Output the [X, Y] coordinate of the center of the cell containing the given text.  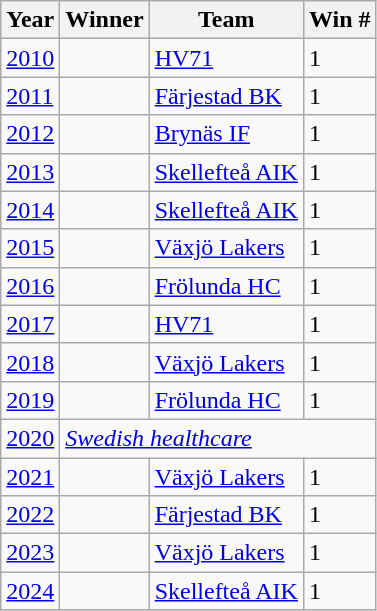
2017 [30, 324]
2022 [30, 515]
2011 [30, 96]
2020 [30, 438]
2016 [30, 286]
2018 [30, 362]
Brynäs IF [226, 134]
2014 [30, 210]
Year [30, 20]
Swedish healthcare [218, 438]
Team [226, 20]
Win # [340, 20]
2019 [30, 400]
2012 [30, 134]
2015 [30, 248]
2013 [30, 172]
2021 [30, 477]
2010 [30, 58]
Winner [104, 20]
2024 [30, 591]
2023 [30, 553]
